From the cell containing the given text, extract its center point as [X, Y] coordinate. 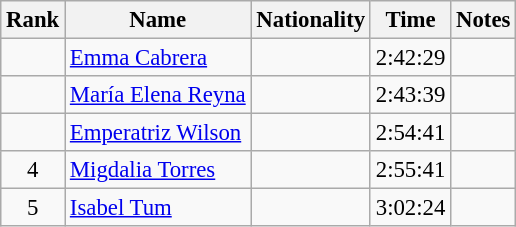
Nationality [310, 20]
5 [33, 208]
4 [33, 170]
Name [158, 20]
2:42:29 [410, 58]
2:43:39 [410, 95]
2:54:41 [410, 133]
Emperatriz Wilson [158, 133]
Emma Cabrera [158, 58]
Rank [33, 20]
María Elena Reyna [158, 95]
Migdalia Torres [158, 170]
Notes [484, 20]
Time [410, 20]
2:55:41 [410, 170]
Isabel Tum [158, 208]
3:02:24 [410, 208]
